Find where the given text appears and provide that cell's center as (x, y) coordinate. 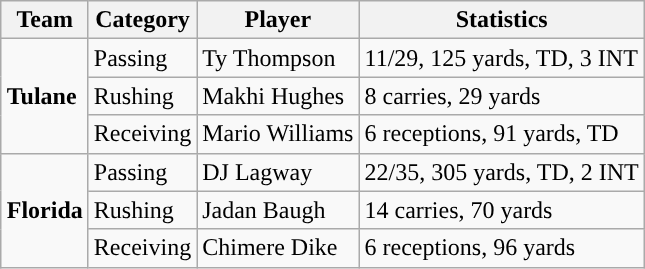
6 receptions, 96 yards (502, 248)
Statistics (502, 20)
6 receptions, 91 yards, TD (502, 134)
Team (44, 20)
Tulane (44, 96)
Mario Williams (278, 134)
Jadan Baugh (278, 210)
22/35, 305 yards, TD, 2 INT (502, 172)
11/29, 125 yards, TD, 3 INT (502, 58)
Makhi Hughes (278, 96)
8 carries, 29 yards (502, 96)
Florida (44, 210)
Category (142, 20)
Ty Thompson (278, 58)
Chimere Dike (278, 248)
DJ Lagway (278, 172)
14 carries, 70 yards (502, 210)
Player (278, 20)
